Pinpoint the cell where the given text exists, returning its [X, Y] midpoint coordinate. 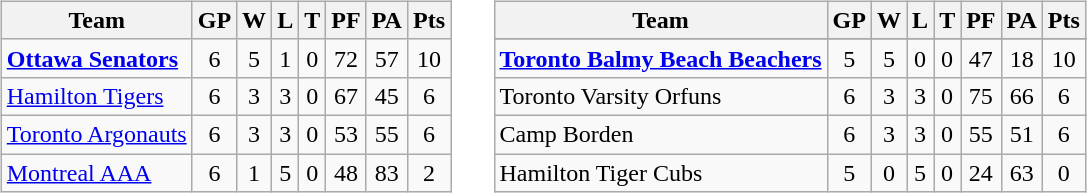
Toronto Varsity Orfuns [660, 96]
Camp Borden [660, 134]
57 [386, 58]
53 [346, 134]
24 [981, 173]
83 [386, 173]
Montreal AAA [96, 173]
Hamilton Tiger Cubs [660, 173]
48 [346, 173]
75 [981, 96]
67 [346, 96]
Hamilton Tigers [96, 96]
63 [1022, 173]
Toronto Balmy Beach Beachers [660, 58]
66 [1022, 96]
72 [346, 58]
47 [981, 58]
Ottawa Senators [96, 58]
Toronto Argonauts [96, 134]
18 [1022, 58]
45 [386, 96]
51 [1022, 134]
2 [428, 173]
